Return (x, y) of the center of cell containing provided text 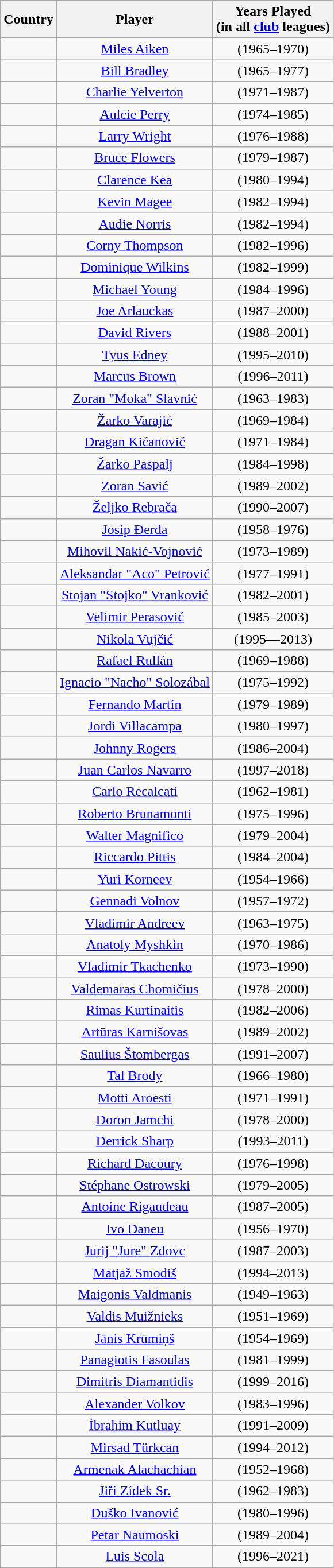
Vladimir Tkachenko (135, 966)
Mirsad Türkcan (135, 1447)
Country (29, 20)
Josip Đerđa (135, 529)
(1982–1999) (272, 267)
(1987–2000) (272, 311)
Aleksandar "Aco" Petrović (135, 573)
(1986–2004) (272, 748)
Years Played (in all club leagues) (272, 20)
(1970–1986) (272, 944)
(1977–1991) (272, 573)
Roberto Brunamonti (135, 814)
Luis Scola (135, 1557)
(1971–1991) (272, 1098)
Audie Norris (135, 223)
(1988–2001) (272, 333)
Joe Arlauckas (135, 311)
Jordi Villacampa (135, 726)
Riccardo Pittis (135, 857)
Jiří Zídek Sr. (135, 1491)
Juan Carlos Navarro (135, 770)
Corny Thompson (135, 245)
(1963–1975) (272, 923)
Saulius Štombergas (135, 1054)
Ivo Daneu (135, 1229)
Doron Jamchi (135, 1120)
Bruce Flowers (135, 158)
Motti Aroesti (135, 1098)
(1994–2012) (272, 1447)
Richard Dacoury (135, 1163)
(1966–1980) (272, 1076)
(1984–1998) (272, 464)
(1956–1970) (272, 1229)
(1958–1976) (272, 529)
Stojan "Stojko" Vranković (135, 595)
(1991–2009) (272, 1426)
Derrick Sharp (135, 1141)
Stéphane Ostrowski (135, 1185)
Johnny Rogers (135, 748)
(1993–2011) (272, 1141)
Kevin Magee (135, 202)
(1979–1987) (272, 158)
Žarko Varajić (135, 420)
Rafael Rullán (135, 661)
(1954–1966) (272, 879)
Mihovil Nakić-Vojnović (135, 551)
Gennadi Volnov (135, 901)
Anatoly Myshkin (135, 944)
(1975–1996) (272, 814)
(1962–1981) (272, 792)
(1985–2003) (272, 617)
(1979–1989) (272, 704)
Nikola Vujčić (135, 639)
(1965–1970) (272, 49)
(1996–2021) (272, 1557)
(1979–2004) (272, 835)
(1949–1963) (272, 1294)
(1971–1987) (272, 92)
(1951–1969) (272, 1316)
(1984–2004) (272, 857)
Dimitris Diamantidis (135, 1382)
(1996–2011) (272, 377)
Jurij "Jure" Zdovc (135, 1250)
(1969–1984) (272, 420)
Zoran "Moka" Slavnić (135, 398)
(1976–1998) (272, 1163)
(1963–1983) (272, 398)
Petar Naumoski (135, 1535)
Dragan Kićanović (135, 442)
Vladimir Andreev (135, 923)
(1979–2005) (272, 1185)
Velimir Perasović (135, 617)
(1973–1990) (272, 966)
Antoine Rigaudeau (135, 1207)
David Rivers (135, 333)
(1987–2005) (272, 1207)
Valdis Muižnieks (135, 1316)
(1995–2010) (272, 355)
Bill Bradley (135, 71)
(1997–2018) (272, 770)
(1965–1977) (272, 71)
(1976–1988) (272, 136)
Carlo Recalcati (135, 792)
Valdemaras Chomičius (135, 988)
Marcus Brown (135, 377)
(1987–2003) (272, 1250)
(1981–1999) (272, 1360)
(1980–1996) (272, 1513)
Larry Wright (135, 136)
Artūras Karnišovas (135, 1032)
Charlie Yelverton (135, 92)
(1952–1968) (272, 1469)
(1991–2007) (272, 1054)
Panagiotis Fasoulas (135, 1360)
Walter Magnifico (135, 835)
Aulcie Perry (135, 114)
Miles Aiken (135, 49)
(1990–2007) (272, 508)
(1982–2001) (272, 595)
(1982–1996) (272, 245)
Ignacio "Nacho" Solozábal (135, 683)
(1980–1994) (272, 180)
Dominique Wilkins (135, 267)
(1957–1972) (272, 901)
(1971–1984) (272, 442)
(1962–1983) (272, 1491)
(1980–1997) (272, 726)
Alexander Volkov (135, 1404)
Rimas Kurtinaitis (135, 1011)
Tal Brody (135, 1076)
(1982–2006) (272, 1011)
Clarence Kea (135, 180)
Žarko Paspalj (135, 464)
(1999–2016) (272, 1382)
Tyus Edney (135, 355)
(1989–2004) (272, 1535)
Player (135, 20)
Armenak Alachachian (135, 1469)
(1983–1996) (272, 1404)
(1973–1989) (272, 551)
Duško Ivanović (135, 1513)
Jānis Krūmiņš (135, 1338)
Michael Young (135, 289)
(1995—2013) (272, 639)
(1984–1996) (272, 289)
(1954–1969) (272, 1338)
Zoran Savić (135, 486)
Maigonis Valdmanis (135, 1294)
Željko Rebrača (135, 508)
(1969–1988) (272, 661)
İbrahim Kutluay (135, 1426)
Fernando Martín (135, 704)
Matjaž Smodiš (135, 1272)
(1994–2013) (272, 1272)
Yuri Korneev (135, 879)
(1975–1992) (272, 683)
(1974–1985) (272, 114)
